Determine the [x, y] coordinate at the center of the cell enclosing the given text.  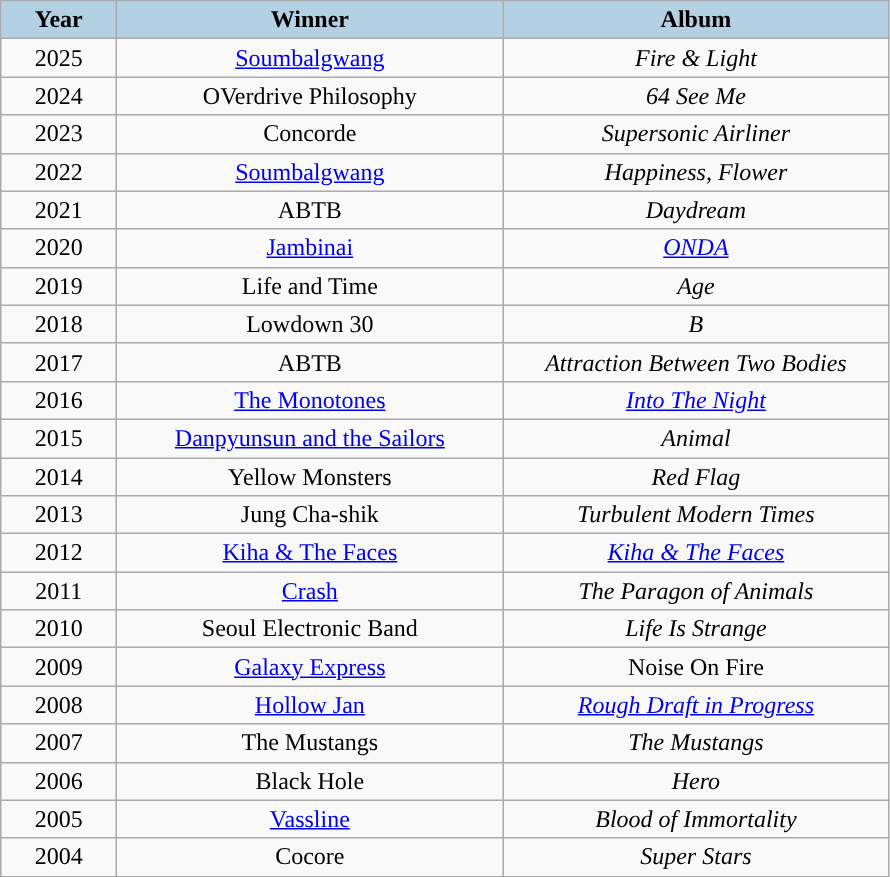
2017 [59, 362]
2013 [59, 515]
Galaxy Express [310, 667]
2004 [59, 857]
2016 [59, 400]
2006 [59, 781]
Attraction Between Two Bodies [696, 362]
Yellow Monsters [310, 477]
2018 [59, 324]
The Monotones [310, 400]
2021 [59, 210]
Black Hole [310, 781]
Life Is Strange [696, 629]
Crash [310, 591]
Jambinai [310, 248]
Album [696, 20]
2024 [59, 96]
Life and Time [310, 286]
Year [59, 20]
64 See Me [696, 96]
ONDA [696, 248]
Lowdown 30 [310, 324]
2007 [59, 743]
2011 [59, 591]
Hollow Jan [310, 705]
2023 [59, 134]
Jung Cha-shik [310, 515]
Happiness, Flower [696, 172]
Age [696, 286]
Into The Night [696, 400]
Noise On Fire [696, 667]
OVerdrive Philosophy [310, 96]
Hero [696, 781]
Daydream [696, 210]
Fire & Light [696, 58]
Rough Draft in Progress [696, 705]
2014 [59, 477]
Danpyunsun and the Sailors [310, 438]
Winner [310, 20]
2008 [59, 705]
Concorde [310, 134]
Vassline [310, 819]
Cocore [310, 857]
2009 [59, 667]
Turbulent Modern Times [696, 515]
2012 [59, 553]
Blood of Immortality [696, 819]
Super Stars [696, 857]
2020 [59, 248]
2015 [59, 438]
B [696, 324]
2010 [59, 629]
Animal [696, 438]
The Paragon of Animals [696, 591]
2019 [59, 286]
Red Flag [696, 477]
Supersonic Airliner [696, 134]
2005 [59, 819]
2025 [59, 58]
Seoul Electronic Band [310, 629]
2022 [59, 172]
